Output the (x, y) coordinate of the center of the cell containing the given text.  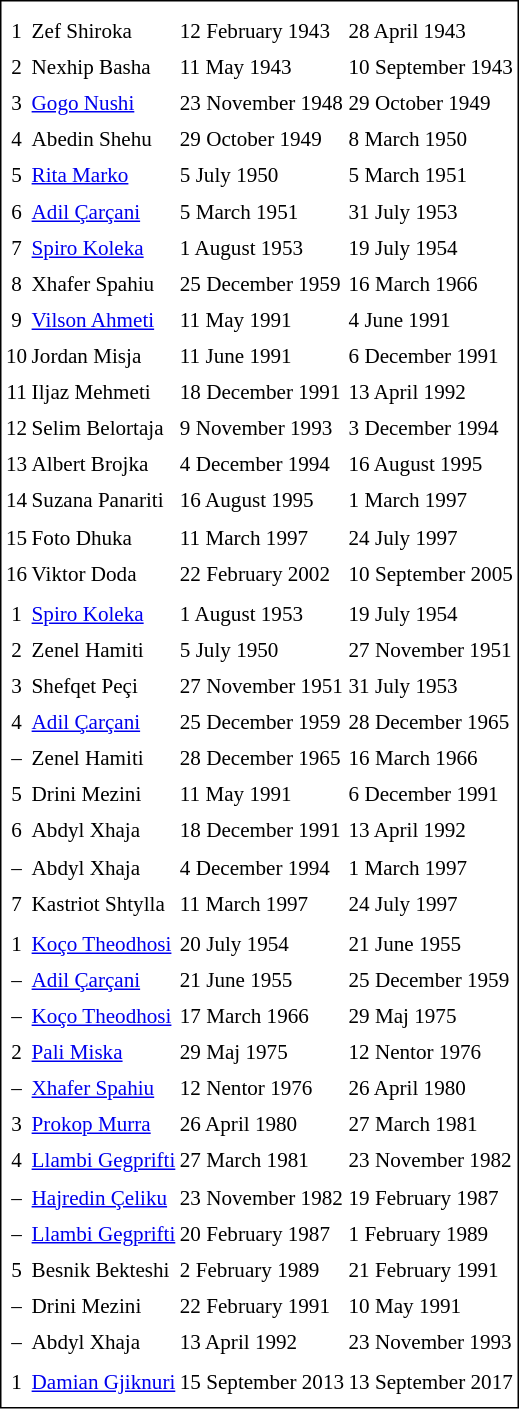
Selim Belortaja (104, 429)
11 (16, 393)
Besnik Bekteshi (104, 1270)
Iljaz Mehmeti (104, 393)
9 November 1993 (262, 429)
12 February 1943 (262, 31)
Albert Brojka (104, 465)
23 November 1948 (262, 103)
10 September 2005 (431, 573)
Nexhip Basha (104, 67)
20 February 1987 (262, 1233)
Kastriot Shtylla (104, 903)
8 (16, 284)
13 (16, 465)
13 September 2017 (431, 1383)
Vilson Ahmeti (104, 320)
Damian Gjiknuri (104, 1383)
20 July 1954 (262, 944)
Suzana Panariti (104, 501)
11 May 1943 (262, 67)
16 (16, 573)
15 September 2013 (262, 1383)
11 June 1991 (262, 356)
Gogo Nushi (104, 103)
1 February 1989 (431, 1233)
15 (16, 537)
22 February 1991 (262, 1306)
Shefqet Peçi (104, 686)
23 November 1993 (431, 1342)
3 December 1994 (431, 429)
2 February 1989 (262, 1270)
14 (16, 501)
9 (16, 320)
Pali Miska (104, 1053)
4 June 1991 (431, 320)
8 March 1950 (431, 139)
28 April 1943 (431, 31)
12 (16, 429)
Rita Marko (104, 176)
10 May 1991 (431, 1306)
Zef Shiroka (104, 31)
Prokop Murra (104, 1125)
Abedin Shehu (104, 139)
10 (16, 356)
Hajredin Çeliku (104, 1197)
21 February 1991 (431, 1270)
22 February 2002 (262, 573)
10 September 1943 (431, 67)
Jordan Misja (104, 356)
Foto Dhuka (104, 537)
Viktor Doda (104, 573)
19 February 1987 (431, 1197)
17 March 1966 (262, 1016)
